Pinpoint the cell where the given text exists, returning its [x, y] midpoint coordinate. 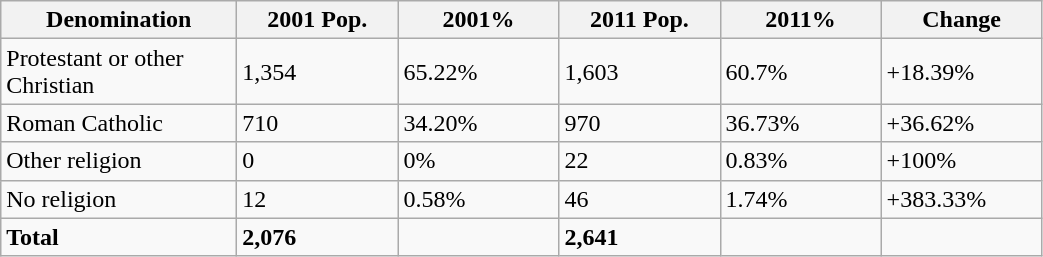
46 [640, 199]
34.20% [478, 123]
+383.33% [962, 199]
+100% [962, 161]
60.7% [800, 72]
0.83% [800, 161]
65.22% [478, 72]
Roman Catholic [119, 123]
22 [640, 161]
Change [962, 20]
1.74% [800, 199]
2,076 [318, 237]
Other religion [119, 161]
2011 Pop. [640, 20]
No religion [119, 199]
+36.62% [962, 123]
1,603 [640, 72]
2,641 [640, 237]
0% [478, 161]
Denomination [119, 20]
0.58% [478, 199]
2001 Pop. [318, 20]
2011% [800, 20]
2001% [478, 20]
Total [119, 237]
970 [640, 123]
Protestant or other Christian [119, 72]
710 [318, 123]
36.73% [800, 123]
12 [318, 199]
+18.39% [962, 72]
1,354 [318, 72]
0 [318, 161]
